Find where the given text appears and provide that cell's center as (X, Y) coordinate. 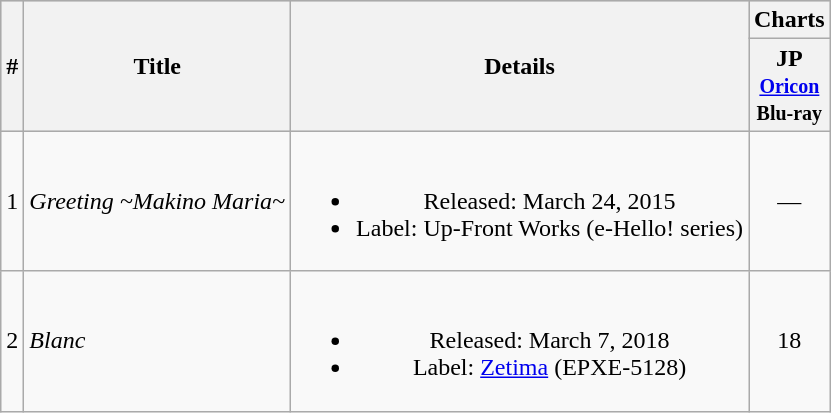
Greeting ~Makino Maria~ (158, 201)
Blanc (158, 341)
JPOriconBlu-ray (789, 85)
2 (12, 341)
18 (789, 341)
# (12, 66)
— (789, 201)
Released: March 7, 2018Label: Zetima (EPXE-5128) (520, 341)
Details (520, 66)
Charts (789, 20)
Title (158, 66)
Released: March 24, 2015Label: Up-Front Works (e-Hello! series) (520, 201)
1 (12, 201)
